Extract the (x, y) coordinate from the center of the cell holding the provided text.  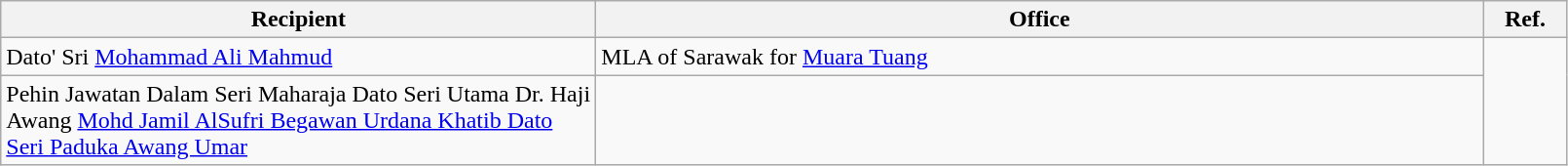
Dato' Sri Mohammad Ali Mahmud (298, 57)
MLA of Sarawak for Muara Tuang (1040, 57)
Pehin Jawatan Dalam Seri Maharaja Dato Seri Utama Dr. Haji Awang Mohd Jamil AlSufri Begawan Urdana Khatib Dato Seri Paduka Awang Umar (298, 120)
Ref. (1525, 20)
Recipient (298, 20)
Office (1040, 20)
